Search for the cell housing the specified text and yield its [X, Y] center coordinate. 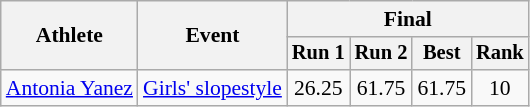
Girls' slopestyle [212, 88]
Final [408, 19]
Event [212, 36]
Athlete [70, 36]
26.25 [318, 88]
Run 2 [382, 54]
Best [442, 54]
Rank [500, 54]
10 [500, 88]
Antonia Yanez [70, 88]
Run 1 [318, 54]
